Determine the [x, y] coordinate at the center of the cell enclosing the given text.  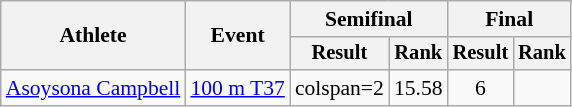
Asoysona Campbell [94, 88]
15.58 [418, 88]
Final [510, 19]
100 m T37 [237, 88]
Event [237, 36]
Athlete [94, 36]
colspan=2 [340, 88]
6 [481, 88]
Semifinal [369, 19]
